Pinpoint the cell where the given text exists, returning its (X, Y) midpoint coordinate. 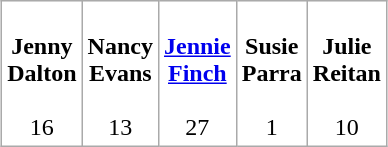
JennyDalton16 (42, 74)
JulieReitan10 (346, 74)
JennieFinch27 (197, 74)
NancyEvans13 (120, 74)
SusieParra1 (272, 74)
